Capture the cell that displays the provided text and extract its (x, y) central coordinate. 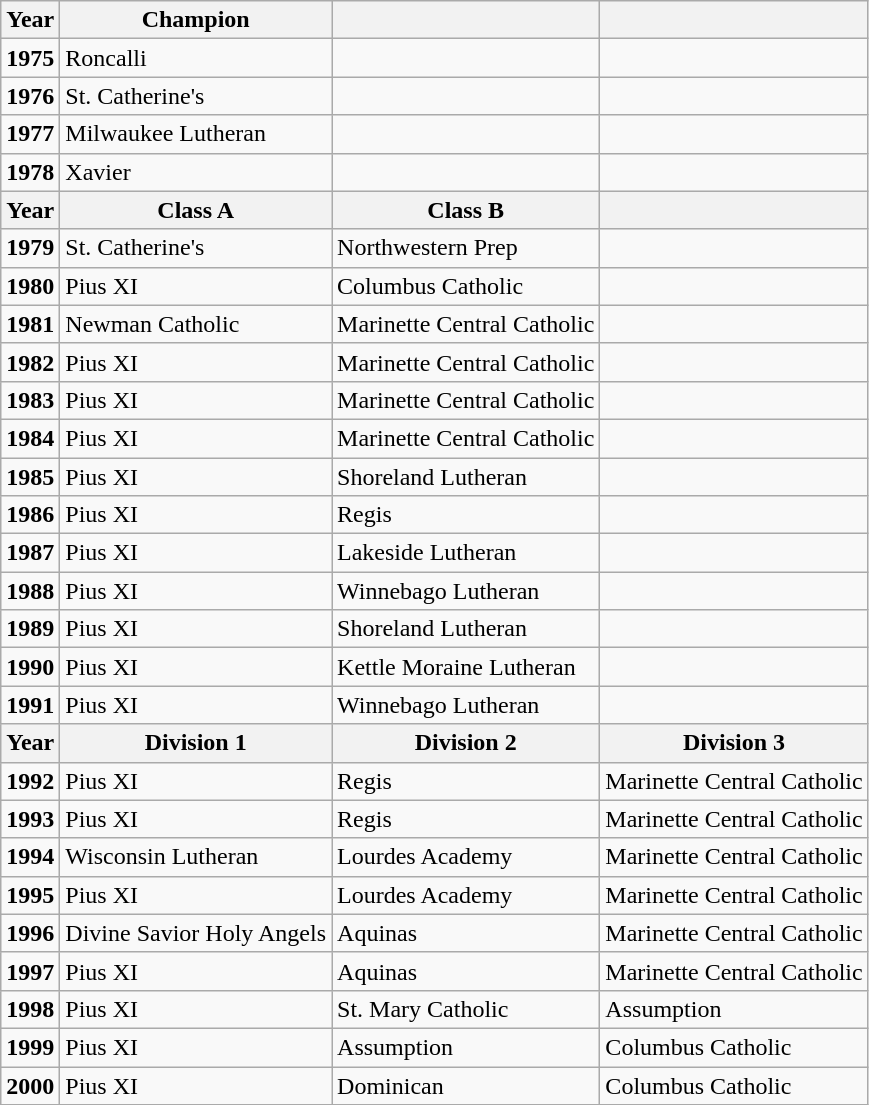
1990 (30, 667)
Lakeside Lutheran (466, 553)
Kettle Moraine Lutheran (466, 667)
1975 (30, 58)
1997 (30, 971)
Divine Savior Holy Angels (196, 933)
1995 (30, 895)
Newman Catholic (196, 324)
1989 (30, 629)
Xavier (196, 172)
1991 (30, 705)
Wisconsin Lutheran (196, 857)
1988 (30, 591)
1980 (30, 286)
1979 (30, 248)
St. Mary Catholic (466, 1009)
Milwaukee Lutheran (196, 134)
Champion (196, 20)
1996 (30, 933)
Northwestern Prep (466, 248)
1976 (30, 96)
1985 (30, 477)
1993 (30, 819)
2000 (30, 1085)
1986 (30, 515)
Division 3 (734, 743)
1977 (30, 134)
1982 (30, 362)
Class A (196, 210)
1999 (30, 1047)
Dominican (466, 1085)
Class B (466, 210)
Division 1 (196, 743)
1984 (30, 438)
1994 (30, 857)
1981 (30, 324)
1998 (30, 1009)
1978 (30, 172)
1983 (30, 400)
1987 (30, 553)
Division 2 (466, 743)
1992 (30, 781)
Roncalli (196, 58)
